Detect which cell encompasses the target text, then output its [X, Y] center coordinate. 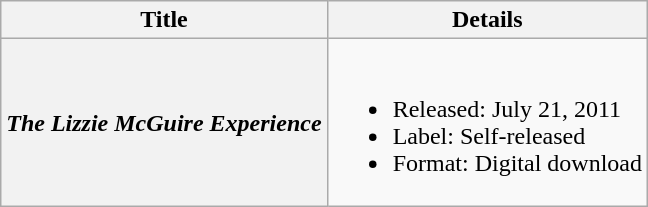
Title [164, 20]
Details [487, 20]
The Lizzie McGuire Experience [164, 122]
Released: July 21, 2011Label: Self-releasedFormat: Digital download [487, 122]
